Extract the [x, y] coordinate from the center of the cell holding the provided text.  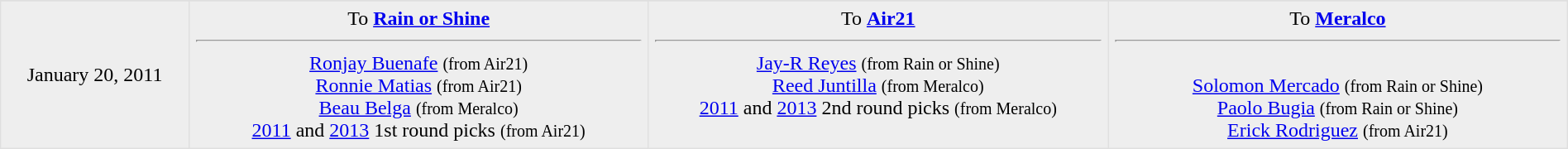
To Rain or ShineRonjay Buenafe (from Air21) Ronnie Matias (from Air21) Beau Belga (from Meralco) 2011 and 2013 1st round picks (from Air21) [418, 74]
To Air21Jay-R Reyes (from Rain or Shine) Reed Juntilla (from Meralco)2011 and 2013 2nd round picks (from Meralco) [878, 74]
January 20, 2011 [95, 74]
To MeralcoSolomon Mercado (from Rain or Shine) Paolo Bugia (from Rain or Shine) Erick Rodriguez (from Air21) [1338, 74]
